Determine the [X, Y] coordinate at the center of the cell enclosing the given text.  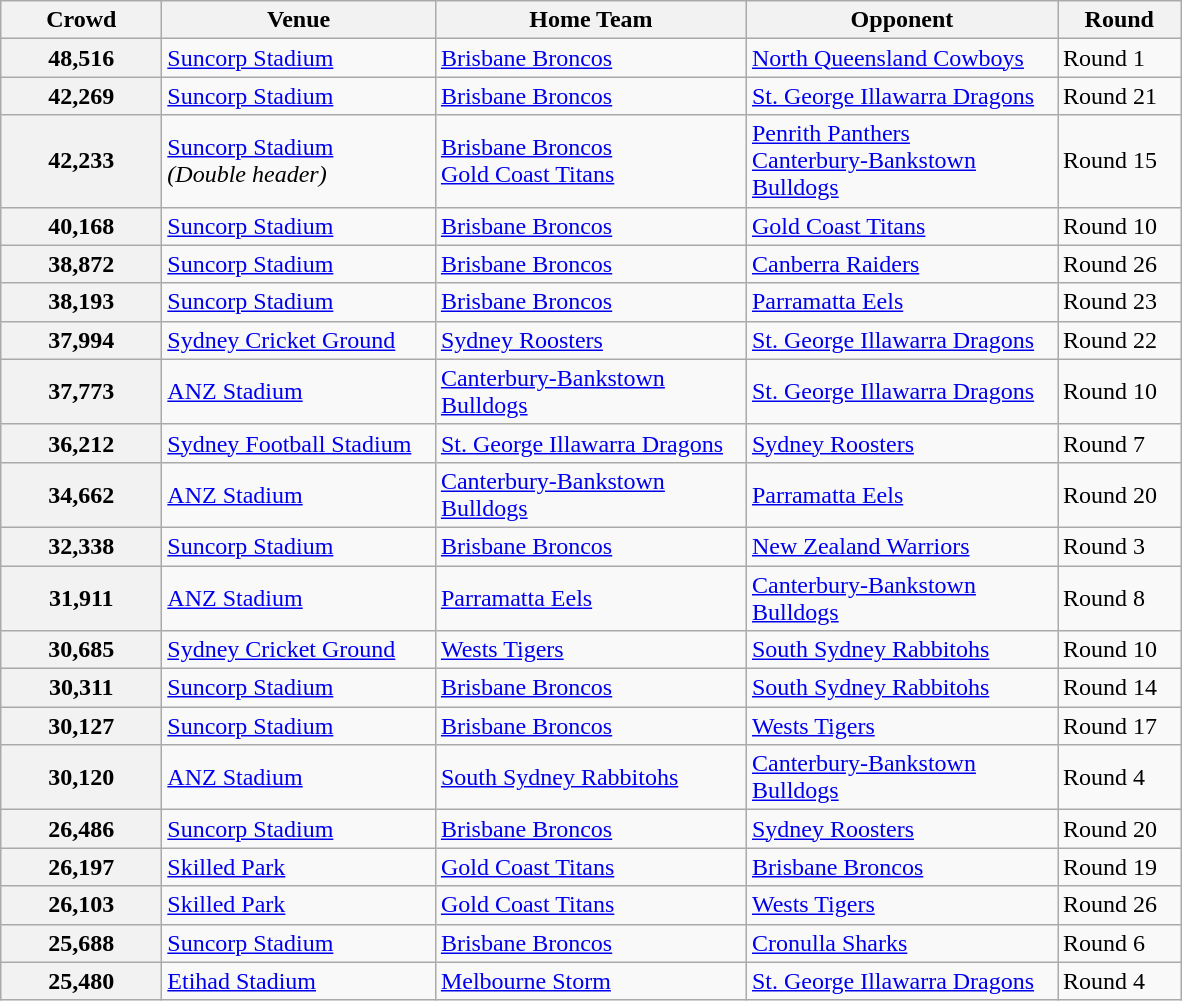
Round 23 [1120, 302]
Round 3 [1120, 546]
25,688 [82, 943]
Round 15 [1120, 161]
30,685 [82, 650]
Suncorp Stadium(Double header) [299, 161]
Opponent [902, 20]
Venue [299, 20]
48,516 [82, 58]
26,486 [82, 829]
North Queensland Cowboys [902, 58]
37,773 [82, 392]
Round 19 [1120, 867]
42,269 [82, 96]
32,338 [82, 546]
Home Team [590, 20]
30,127 [82, 726]
Round 7 [1120, 443]
25,480 [82, 981]
38,193 [82, 302]
37,994 [82, 340]
40,168 [82, 226]
Round 17 [1120, 726]
30,120 [82, 778]
New Zealand Warriors [902, 546]
Brisbane BroncosGold Coast Titans [590, 161]
Round 22 [1120, 340]
31,911 [82, 598]
Round 14 [1120, 688]
Crowd [82, 20]
Melbourne Storm [590, 981]
26,197 [82, 867]
Round 21 [1120, 96]
Etihad Stadium [299, 981]
42,233 [82, 161]
26,103 [82, 905]
Round 8 [1120, 598]
Canberra Raiders [902, 264]
30,311 [82, 688]
38,872 [82, 264]
36,212 [82, 443]
Cronulla Sharks [902, 943]
Penrith PanthersCanterbury-Bankstown Bulldogs [902, 161]
Sydney Football Stadium [299, 443]
Round [1120, 20]
Round 1 [1120, 58]
34,662 [82, 494]
Round 6 [1120, 943]
